Extract the [X, Y] coordinate from the center of the cell holding the provided text.  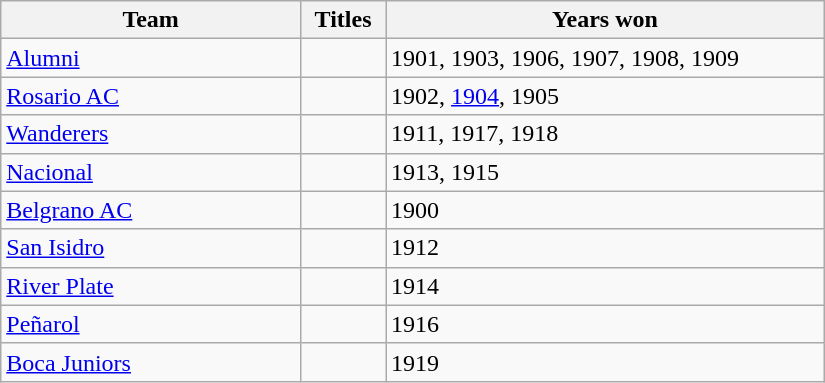
1900 [606, 210]
1911, 1917, 1918 [606, 134]
1912 [606, 248]
San Isidro [151, 248]
Rosario AC [151, 96]
Peñarol [151, 324]
River Plate [151, 286]
Years won [606, 20]
1902, 1904, 1905 [606, 96]
Alumni [151, 58]
Boca Juniors [151, 362]
1919 [606, 362]
Wanderers [151, 134]
Titles [344, 20]
Nacional [151, 172]
1916 [606, 324]
1914 [606, 286]
Team [151, 20]
1913, 1915 [606, 172]
Belgrano AC [151, 210]
1901, 1903, 1906, 1907, 1908, 1909 [606, 58]
